Search for the cell housing the specified text and yield its [X, Y] center coordinate. 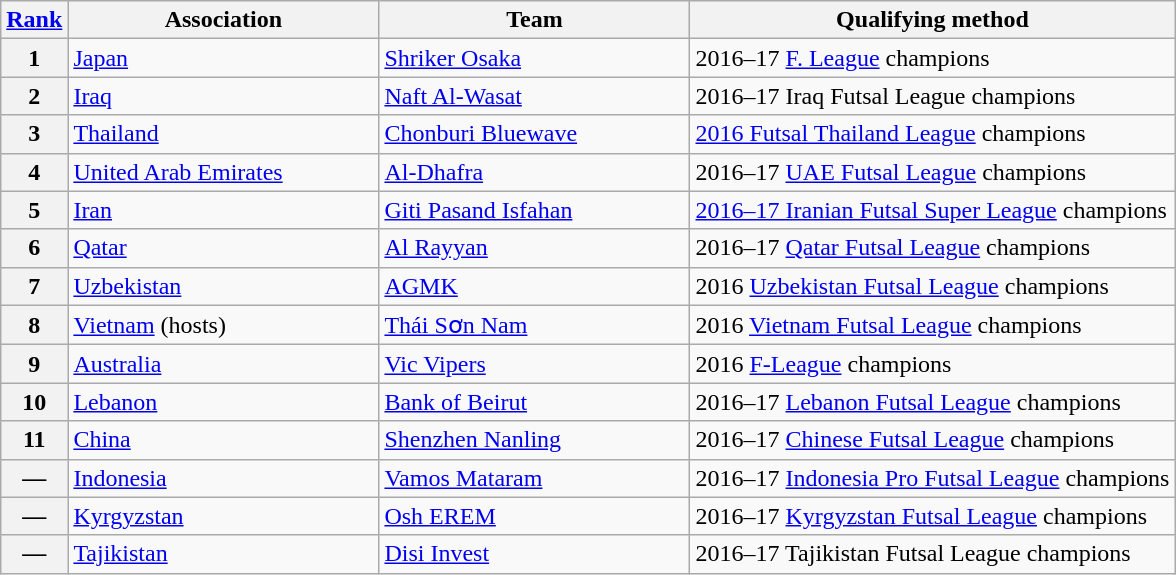
11 [34, 440]
2016 Vietnam Futsal League champions [932, 325]
Iran [224, 210]
Thái Sơn Nam [534, 325]
2016 Futsal Thailand League champions [932, 134]
8 [34, 325]
Iraq [224, 96]
Chonburi Bluewave [534, 134]
Australia [224, 364]
2016–17 Iraq Futsal League champions [932, 96]
Kyrgyzstan [224, 516]
6 [34, 248]
Giti Pasand Isfahan [534, 210]
9 [34, 364]
Shenzhen Nanling [534, 440]
China [224, 440]
Association [224, 20]
Vietnam (hosts) [224, 325]
Shriker Osaka [534, 58]
2016–17 UAE Futsal League champions [932, 172]
Naft Al-Wasat [534, 96]
Qatar [224, 248]
AGMK [534, 286]
2016 Uzbekistan Futsal League champions [932, 286]
2 [34, 96]
2016–17 Lebanon Futsal League champions [932, 402]
5 [34, 210]
Disi Invest [534, 554]
United Arab Emirates [224, 172]
1 [34, 58]
2016–17 Kyrgyzstan Futsal League champions [932, 516]
Vic Vipers [534, 364]
Vamos Mataram [534, 478]
2016–17 Chinese Futsal League champions [932, 440]
7 [34, 286]
10 [34, 402]
Osh EREM [534, 516]
Team [534, 20]
3 [34, 134]
Thailand [224, 134]
Bank of Beirut [534, 402]
Uzbekistan [224, 286]
2016–17 F. League champions [932, 58]
2016–17 Tajikistan Futsal League champions [932, 554]
2016–17 Indonesia Pro Futsal League champions [932, 478]
Indonesia [224, 478]
Qualifying method [932, 20]
2016–17 Iranian Futsal Super League champions [932, 210]
2016 F-League champions [932, 364]
Al Rayyan [534, 248]
Rank [34, 20]
Al-Dhafra [534, 172]
2016–17 Qatar Futsal League champions [932, 248]
Lebanon [224, 402]
Japan [224, 58]
Tajikistan [224, 554]
4 [34, 172]
